Search for the cell housing the specified text and yield its (x, y) center coordinate. 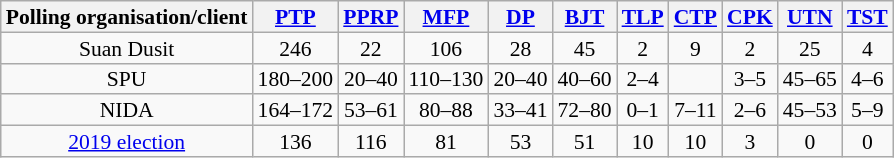
164–172 (296, 110)
33–41 (520, 110)
53 (520, 142)
25 (810, 48)
45–53 (810, 110)
7–11 (696, 110)
CTP (696, 16)
Suan Dusit (127, 48)
4 (868, 48)
NIDA (127, 110)
DP (520, 16)
9 (696, 48)
2–6 (750, 110)
53–61 (370, 110)
3–5 (750, 78)
22 (370, 48)
45 (584, 48)
PPRP (370, 16)
0–1 (643, 110)
TLP (643, 16)
28 (520, 48)
40–60 (584, 78)
180–200 (296, 78)
2019 election (127, 142)
51 (584, 142)
UTN (810, 16)
CPK (750, 16)
72–80 (584, 110)
2–4 (643, 78)
110–130 (446, 78)
81 (446, 142)
Polling organisation/client (127, 16)
136 (296, 142)
3 (750, 142)
80–88 (446, 110)
4–6 (868, 78)
MFP (446, 16)
106 (446, 48)
116 (370, 142)
45–65 (810, 78)
246 (296, 48)
PTP (296, 16)
BJT (584, 16)
SPU (127, 78)
TST (868, 16)
5–9 (868, 110)
